Determine the (X, Y) coordinate at the center of the cell enclosing the given text.  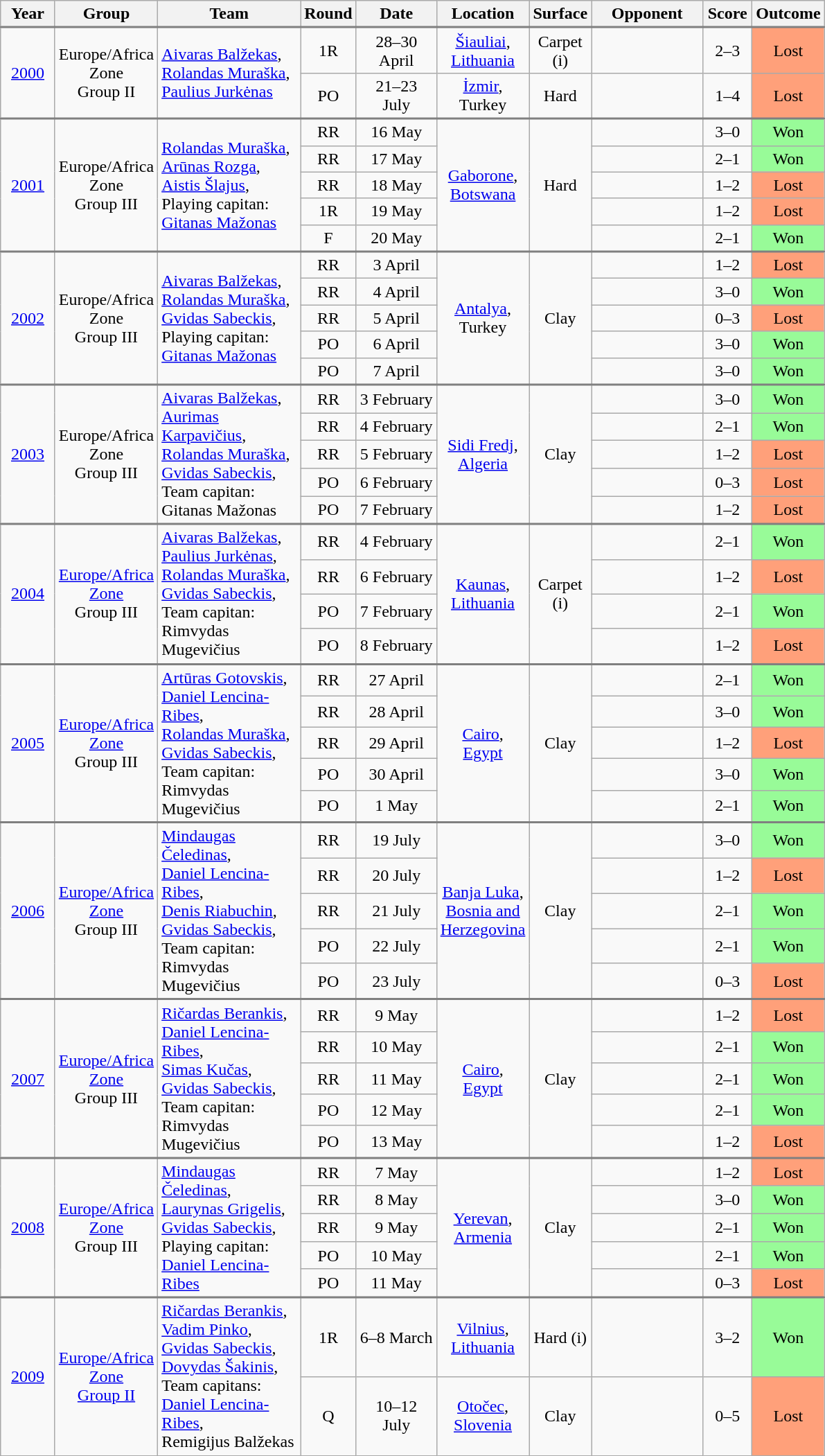
7 April (396, 371)
Aivaras Balžekas, Rolandas Muraška, Gvidas Sabeckis, Playing capitan: Gitanas Mažonas (229, 318)
1–4 (727, 96)
10–12 July (396, 1416)
5 February (396, 455)
Q (328, 1416)
Opponent (647, 14)
29 April (396, 743)
Year (28, 14)
Gaborone, Botswana (483, 185)
13 May (396, 1141)
19 May (396, 211)
20 July (396, 876)
2–3 (727, 51)
Surface (560, 14)
Location (483, 14)
Aivaras Balžekas, Paulius Jurkėnas, Rolandas Muraška, Gvidas Sabeckis, Team capitan: Rimvydas Mugevičius (229, 594)
Team (229, 14)
18 May (396, 185)
Mindaugas Čeledinas, Daniel Lencina-Ribes, Denis Riabuchin, Gvidas Sabeckis, Team capitan: Rimvydas Mugevičius (229, 911)
12 May (396, 1110)
7 May (396, 1173)
6–8 March (396, 1337)
2002 (28, 318)
Vilnius, Lithuania (483, 1337)
Otočec, Slovenia (483, 1416)
Artūras Gotovskis, Daniel Lencina-Ribes, Rolandas Muraška, Gvidas Sabeckis, Team capitan: Rimvydas Mugevičius (229, 743)
Sidi Fredj, Algeria (483, 455)
Yerevan, Armenia (483, 1228)
23 July (396, 981)
Date (396, 14)
Antalya, Turkey (483, 318)
Hard (i) (560, 1337)
2006 (28, 911)
Score (727, 14)
Banja Luka, Bosnia and Herzegovina (483, 911)
Outcome (788, 14)
8 May (396, 1200)
Ričardas Berankis, Daniel Lencina-Ribes, Simas Kučas, Gvidas Sabeckis, Team capitan: Rimvydas Mugevičius (229, 1078)
22 July (396, 947)
19 July (396, 840)
3–2 (727, 1337)
Aivaras Balžekas, Rolandas Muraška, Paulius Jurkėnas (229, 73)
Mindaugas Čeledinas, Laurynas Grigelis, Gvidas Sabeckis, Playing capitan: Daniel Lencina-Ribes (229, 1228)
6 April (396, 344)
3 February (396, 399)
4 April (396, 292)
Group (106, 14)
2001 (28, 185)
8 February (396, 646)
Šiauliai, Lithuania (483, 51)
2009 (28, 1376)
16 May (396, 132)
21 July (396, 911)
Ričardas Berankis, Vadim Pinko, Gvidas Sabeckis, Dovydas Šakinis, Team capitans: Daniel Lencina-Ribes, Remigijus Balžekas (229, 1376)
2005 (28, 743)
28–30 April (396, 51)
İzmir, Turkey (483, 96)
30 April (396, 775)
Round (328, 14)
Rolandas Muraška, Arūnas Rozga, Aistis Šlajus, Playing capitan: Gitanas Mažonas (229, 185)
27 April (396, 680)
1 May (396, 806)
2008 (28, 1228)
28 April (396, 711)
Kaunas, Lithuania (483, 594)
F (328, 238)
20 May (396, 238)
2000 (28, 73)
Aivaras Balžekas, Aurimas Karpavičius, Rolandas Muraška, Gvidas Sabeckis, Team capitan: Gitanas Mažonas (229, 455)
2003 (28, 455)
0–5 (727, 1416)
5 April (396, 318)
21–23 July (396, 96)
2007 (28, 1078)
3 April (396, 265)
17 May (396, 159)
2004 (28, 594)
